Extract the (x, y) coordinate from the center of the cell holding the provided text.  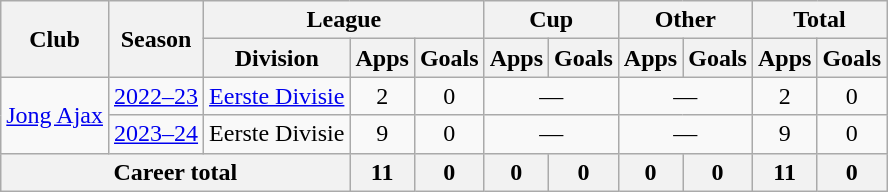
Cup (551, 20)
Other (685, 20)
2023–24 (156, 134)
Total (819, 20)
Career total (176, 172)
Club (55, 39)
League (344, 20)
Jong Ajax (55, 115)
Season (156, 39)
2022–23 (156, 96)
Division (277, 58)
